Search for the cell housing the specified text and yield its (x, y) center coordinate. 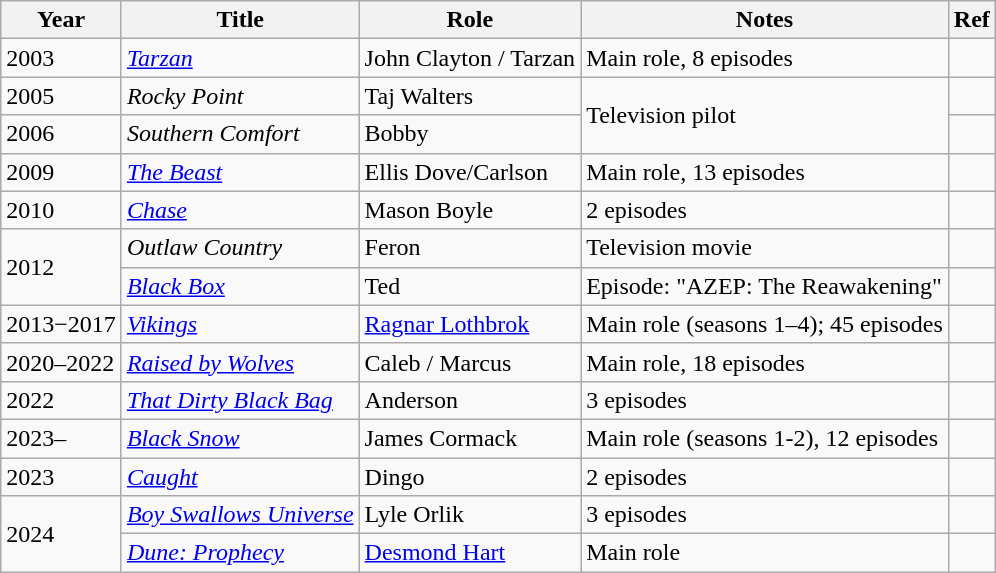
Raised by Wolves (240, 362)
Main role, 8 episodes (765, 58)
Main role, 13 episodes (765, 172)
Television pilot (765, 115)
Mason Boyle (470, 210)
That Dirty Black Bag (240, 400)
Caught (240, 477)
Lyle Orlik (470, 515)
Dingo (470, 477)
2023 (62, 477)
2023– (62, 438)
Black Snow (240, 438)
Feron (470, 248)
Title (240, 20)
2009 (62, 172)
Main role (765, 553)
Ellis Dove/Carlson (470, 172)
The Beast (240, 172)
Ref (972, 20)
Desmond Hart (470, 553)
Ted (470, 286)
2005 (62, 96)
Outlaw Country (240, 248)
2003 (62, 58)
Role (470, 20)
Taj Walters (470, 96)
Anderson (470, 400)
Rocky Point (240, 96)
Notes (765, 20)
Television movie (765, 248)
2013−2017 (62, 324)
Chase (240, 210)
Boy Swallows Universe (240, 515)
Main role (seasons 1–4); 45 episodes (765, 324)
Main role, 18 episodes (765, 362)
Dune: Prophecy (240, 553)
Episode: "AZEP: The Reawakening" (765, 286)
Ragnar Lothbrok (470, 324)
2006 (62, 134)
2012 (62, 267)
James Cormack (470, 438)
Black Box (240, 286)
2010 (62, 210)
Vikings (240, 324)
Year (62, 20)
Main role (seasons 1-2), 12 episodes (765, 438)
Southern Comfort (240, 134)
Bobby (470, 134)
Caleb / Marcus (470, 362)
2024 (62, 534)
2020–2022 (62, 362)
Tarzan (240, 58)
John Clayton / Tarzan (470, 58)
2022 (62, 400)
